Detect which cell encompasses the target text, then output its (x, y) center coordinate. 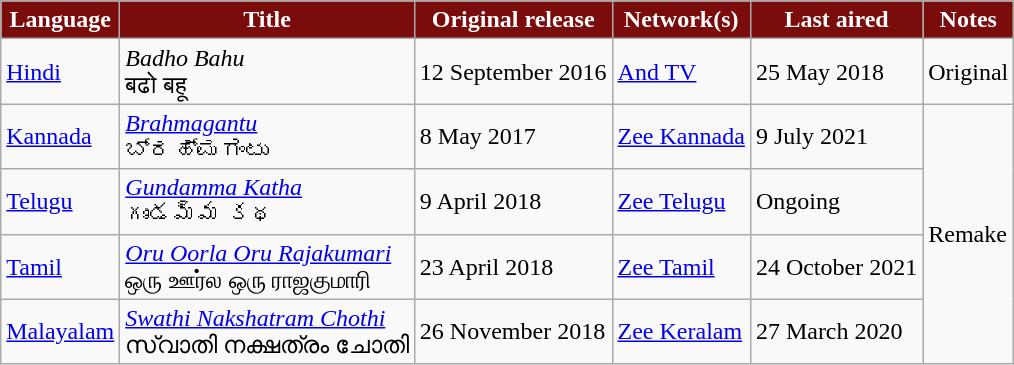
8 May 2017 (513, 136)
27 March 2020 (836, 332)
26 November 2018 (513, 332)
12 September 2016 (513, 72)
Remake (968, 234)
Swathi Nakshatram Chothi സ്വാതി നക്ഷത്രം ചോതി (268, 332)
And TV (681, 72)
Network(s) (681, 20)
Zee Kannada (681, 136)
25 May 2018 (836, 72)
23 April 2018 (513, 266)
Ongoing (836, 202)
Badho Bahu बढो बहू (268, 72)
Brahmagantu ಬ್ರಹ್ಮಗಂಟು (268, 136)
Kannada (60, 136)
Gundamma Katha గుండమ్మ కథ (268, 202)
Notes (968, 20)
Tamil (60, 266)
9 July 2021 (836, 136)
Language (60, 20)
Zee Telugu (681, 202)
24 October 2021 (836, 266)
Oru Oorla Oru Rajakumari ஒரு ஊர்ல ஒரு ராஜகுமாரி (268, 266)
9 April 2018 (513, 202)
Telugu (60, 202)
Title (268, 20)
Hindi (60, 72)
Last aired (836, 20)
Zee Keralam (681, 332)
Zee Tamil (681, 266)
Original (968, 72)
Malayalam (60, 332)
Original release (513, 20)
